From the cell containing the given text, extract its center point as (x, y) coordinate. 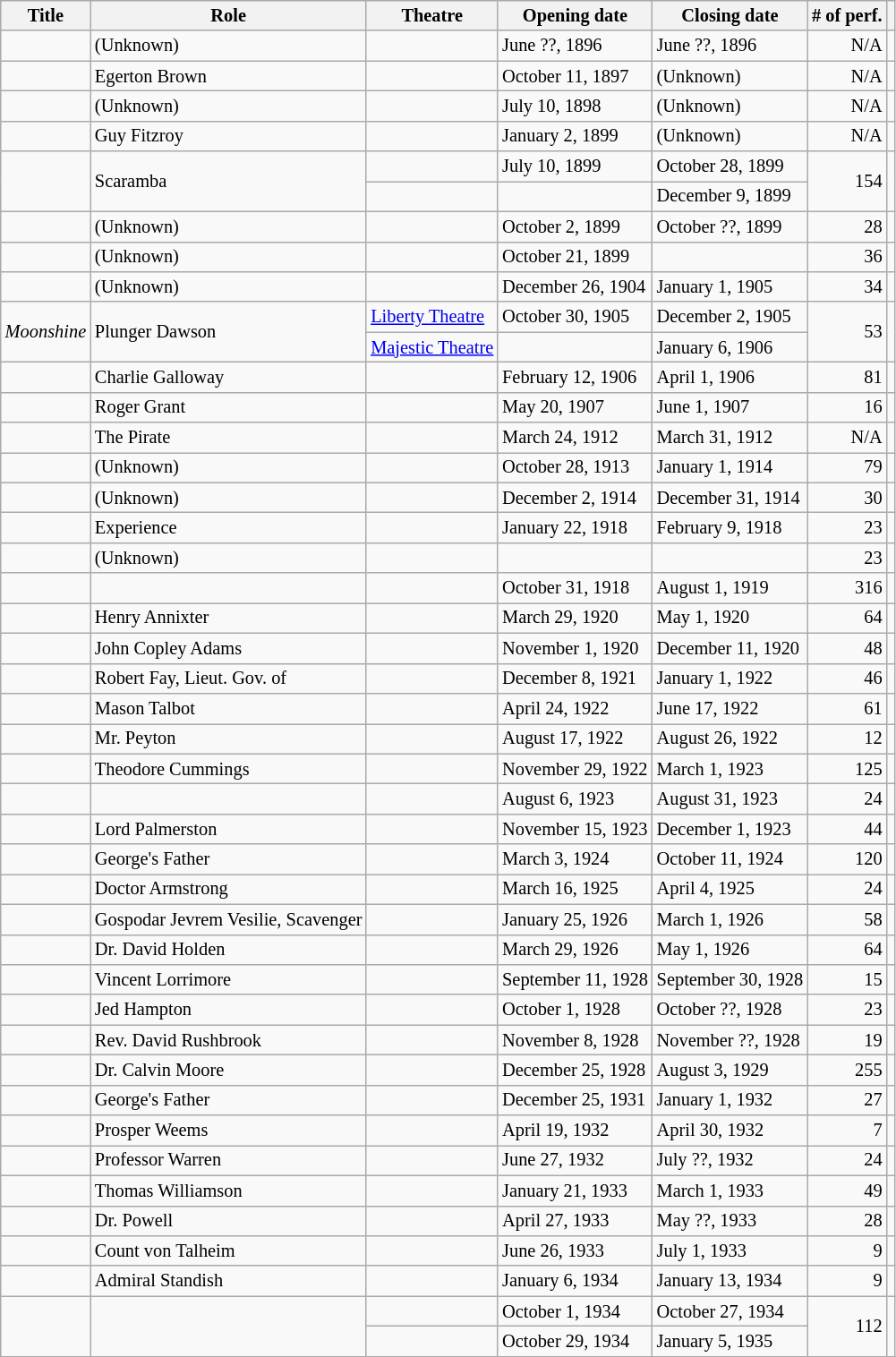
June 1, 1907 (730, 407)
John Copley Adams (228, 648)
November ??, 1928 (730, 1040)
October 31, 1918 (575, 588)
49 (847, 1191)
October 11, 1897 (575, 76)
Scaramba (228, 181)
Jed Hampton (228, 1010)
81 (847, 377)
Liberty Theatre (431, 317)
June 26, 1933 (575, 1250)
April 30, 1932 (730, 1131)
August 6, 1923 (575, 798)
Guy Fitzroy (228, 136)
January 1, 1922 (730, 678)
Prosper Weems (228, 1131)
March 1, 1933 (730, 1191)
December 26, 1904 (575, 286)
Egerton Brown (228, 76)
November 8, 1928 (575, 1040)
16 (847, 407)
December 2, 1905 (730, 317)
12 (847, 738)
August 26, 1922 (730, 738)
58 (847, 919)
Rev. David Rushbrook (228, 1040)
April 24, 1922 (575, 708)
January 2, 1899 (575, 136)
Henry Annixter (228, 618)
December 25, 1928 (575, 1070)
44 (847, 829)
May 1, 1920 (730, 618)
Vincent Lorrimore (228, 979)
Opening date (575, 15)
February 12, 1906 (575, 377)
Experience (228, 527)
61 (847, 708)
53 (847, 331)
September 30, 1928 (730, 979)
December 25, 1931 (575, 1100)
October 1, 1934 (575, 1311)
Plunger Dawson (228, 331)
April 19, 1932 (575, 1131)
March 31, 1912 (730, 438)
November 15, 1923 (575, 829)
February 9, 1918 (730, 527)
April 4, 1925 (730, 889)
Doctor Armstrong (228, 889)
November 1, 1920 (575, 648)
Theatre (431, 15)
Role (228, 15)
December 8, 1921 (575, 678)
125 (847, 769)
August 31, 1923 (730, 798)
March 24, 1912 (575, 438)
May 20, 1907 (575, 407)
30 (847, 498)
April 27, 1933 (575, 1221)
October 30, 1905 (575, 317)
August 1, 1919 (730, 588)
March 29, 1926 (575, 950)
August 3, 1929 (730, 1070)
January 1, 1914 (730, 467)
December 9, 1899 (730, 196)
255 (847, 1070)
October ??, 1928 (730, 1010)
Mason Talbot (228, 708)
July 1, 1933 (730, 1250)
The Pirate (228, 438)
October ??, 1899 (730, 226)
March 1, 1926 (730, 919)
Charlie Galloway (228, 377)
19 (847, 1040)
46 (847, 678)
Dr. David Holden (228, 950)
October 2, 1899 (575, 226)
15 (847, 979)
July 10, 1899 (575, 166)
March 16, 1925 (575, 889)
Robert Fay, Lieut. Gov. of (228, 678)
October 28, 1899 (730, 166)
January 21, 1933 (575, 1191)
January 1, 1932 (730, 1100)
March 1, 1923 (730, 769)
July 10, 1898 (575, 106)
Majestic Theatre (431, 347)
154 (847, 181)
January 13, 1934 (730, 1281)
Admiral Standish (228, 1281)
March 29, 1920 (575, 618)
Closing date (730, 15)
Mr. Peyton (228, 738)
August 17, 1922 (575, 738)
July ??, 1932 (730, 1160)
January 6, 1906 (730, 347)
36 (847, 257)
Professor Warren (228, 1160)
Lord Palmerston (228, 829)
34 (847, 286)
Moonshine (46, 331)
Dr. Powell (228, 1221)
April 1, 1906 (730, 377)
January 1, 1905 (730, 286)
May 1, 1926 (730, 950)
Theodore Cummings (228, 769)
79 (847, 467)
27 (847, 1100)
March 3, 1924 (575, 859)
Dr. Calvin Moore (228, 1070)
October 21, 1899 (575, 257)
October 28, 1913 (575, 467)
October 27, 1934 (730, 1311)
January 5, 1935 (730, 1341)
December 1, 1923 (730, 829)
November 29, 1922 (575, 769)
7 (847, 1131)
December 31, 1914 (730, 498)
October 29, 1934 (575, 1341)
Roger Grant (228, 407)
316 (847, 588)
June 27, 1932 (575, 1160)
December 2, 1914 (575, 498)
Count von Talheim (228, 1250)
Thomas Williamson (228, 1191)
September 11, 1928 (575, 979)
January 6, 1934 (575, 1281)
December 11, 1920 (730, 648)
Title (46, 15)
48 (847, 648)
112 (847, 1327)
January 25, 1926 (575, 919)
May ??, 1933 (730, 1221)
# of perf. (847, 15)
January 22, 1918 (575, 527)
October 11, 1924 (730, 859)
120 (847, 859)
October 1, 1928 (575, 1010)
Gospodar Jevrem Vesilie, Scavenger (228, 919)
June 17, 1922 (730, 708)
